Extract the [x, y] coordinate from the center of the cell holding the provided text.  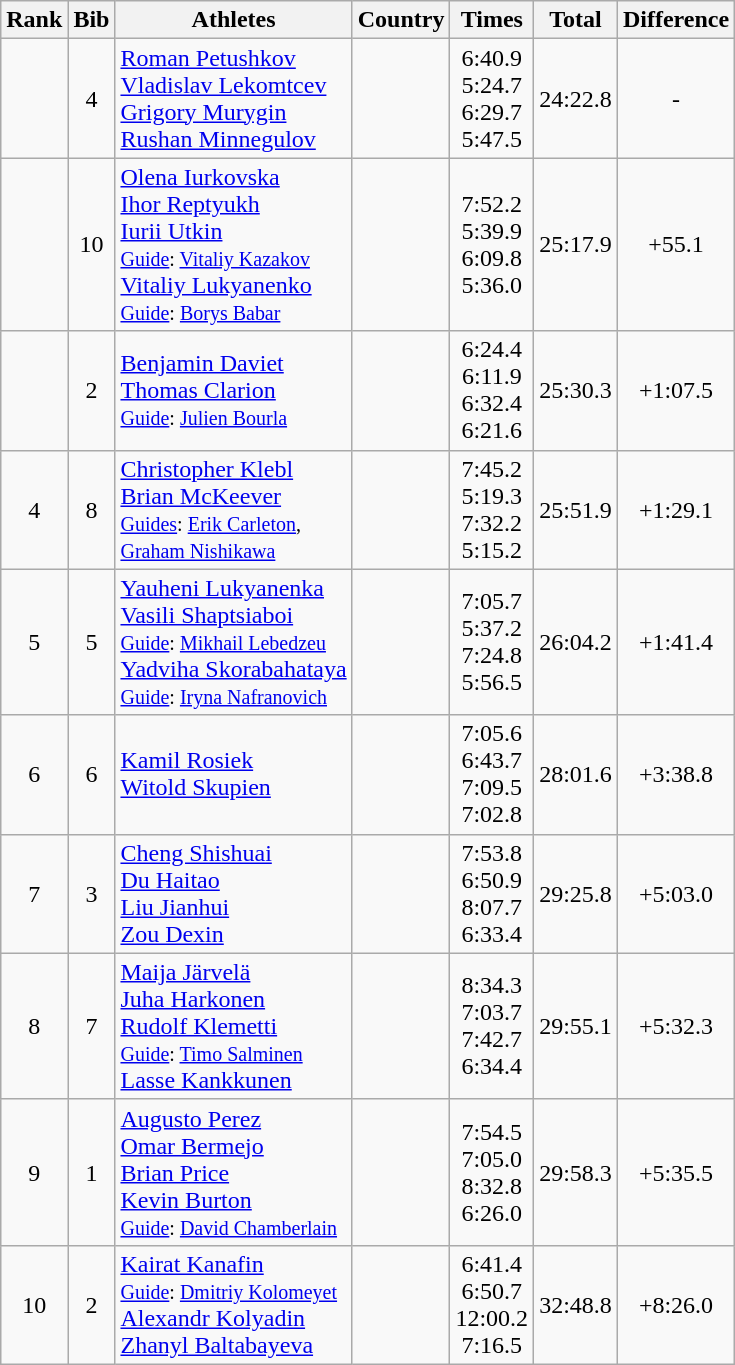
Roman PetushkovVladislav LekomtcevGrigory MuryginRushan Minnegulov [234, 98]
+3:38.8 [676, 774]
Bib [92, 20]
- [676, 98]
32:48.8 [576, 1304]
25:17.9 [576, 244]
Maija JärveläJuha HarkonenRudolf KlemettiGuide: Timo SalminenLasse Kankkunen [234, 1026]
Rank [34, 20]
29:25.8 [576, 894]
29:58.3 [576, 1172]
+5:32.3 [676, 1026]
6:24.46:11.96:32.46:21.6 [492, 390]
7:53.86:50.98:07.76:33.4 [492, 894]
8:34.37:03.77:42.76:34.4 [492, 1026]
6:41.46:50.712:00.27:16.5 [492, 1304]
Athletes [234, 20]
25:51.9 [576, 510]
7:52.2 5:39.96:09.85:36.0 [492, 244]
28:01.6 [576, 774]
+5:03.0 [676, 894]
29:55.1 [576, 1026]
3 [92, 894]
Difference [676, 20]
7:45.25:19.37:32.25:15.2 [492, 510]
7:05.66:43.77:09.57:02.8 [492, 774]
1 [92, 1172]
6:40.9 5:24.76:29.75:47.5 [492, 98]
Olena IurkovskaIhor ReptyukhIurii UtkinGuide: Vitaliy KazakovVitaliy LukyanenkoGuide: Borys Babar [234, 244]
7:54.57:05.08:32.86:26.0 [492, 1172]
+55.1 [676, 244]
25:30.3 [576, 390]
24:22.8 [576, 98]
Total [576, 20]
Kairat KanafinGuide: Dmitriy KolomeyetAlexandr KolyadinZhanyl Baltabayeva [234, 1304]
Yauheni LukyanenkaVasili ShaptsiaboiGuide: Mikhail LebedzeuYadviha SkorabahatayaGuide: Iryna Nafranovich [234, 642]
+1:29.1 [676, 510]
7:05.75:37.27:24.85:56.5 [492, 642]
9 [34, 1172]
26:04.2 [576, 642]
Country [401, 20]
Times [492, 20]
Christopher KleblBrian McKeeverGuides: Erik Carleton,Graham Nishikawa [234, 510]
Benjamin DavietThomas ClarionGuide: Julien Bourla [234, 390]
Augusto PerezOmar BermejoBrian PriceKevin BurtonGuide: David Chamberlain [234, 1172]
+1:07.5 [676, 390]
+1:41.4 [676, 642]
+8:26.0 [676, 1304]
Kamil RosiekWitold Skupien [234, 774]
+5:35.5 [676, 1172]
Cheng ShishuaiDu HaitaoLiu JianhuiZou Dexin [234, 894]
